Scan for the cell matching the given text and deliver its (x, y) coordinate at center. 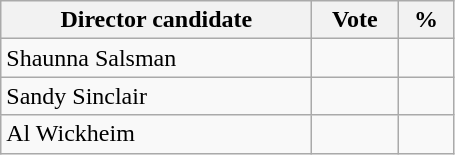
Al Wickheim (156, 134)
Director candidate (156, 20)
Shaunna Salsman (156, 58)
Vote (355, 20)
Sandy Sinclair (156, 96)
% (426, 20)
